Provide the [X, Y] coordinate of the cell's center where the given text is located.  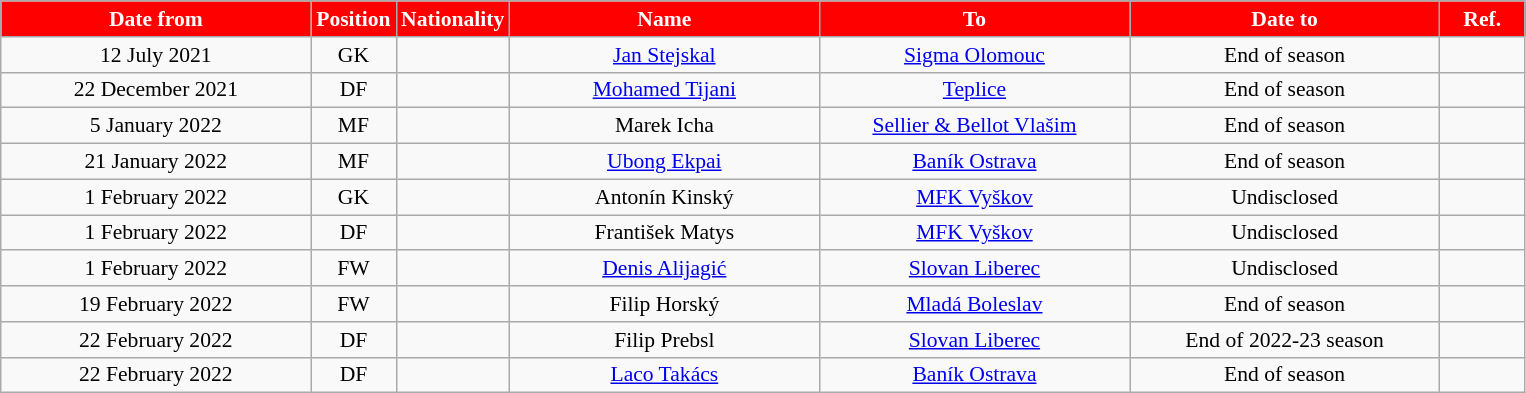
Date from [156, 19]
21 January 2022 [156, 162]
5 January 2022 [156, 126]
Sigma Olomouc [974, 55]
Filip Horský [664, 304]
Mohamed Tijani [664, 90]
Denis Alijagić [664, 269]
Filip Prebsl [664, 340]
Marek Icha [664, 126]
Jan Stejskal [664, 55]
Ref. [1482, 19]
Mladá Boleslav [974, 304]
František Matys [664, 233]
Antonín Kinský [664, 197]
22 December 2021 [156, 90]
12 July 2021 [156, 55]
Sellier & Bellot Vlašim [974, 126]
To [974, 19]
Laco Takács [664, 375]
Nationality [452, 19]
Ubong Ekpai [664, 162]
Position [354, 19]
Name [664, 19]
19 February 2022 [156, 304]
End of 2022-23 season [1285, 340]
Date to [1285, 19]
Teplice [974, 90]
